Detect which cell encompasses the target text, then output its (X, Y) center coordinate. 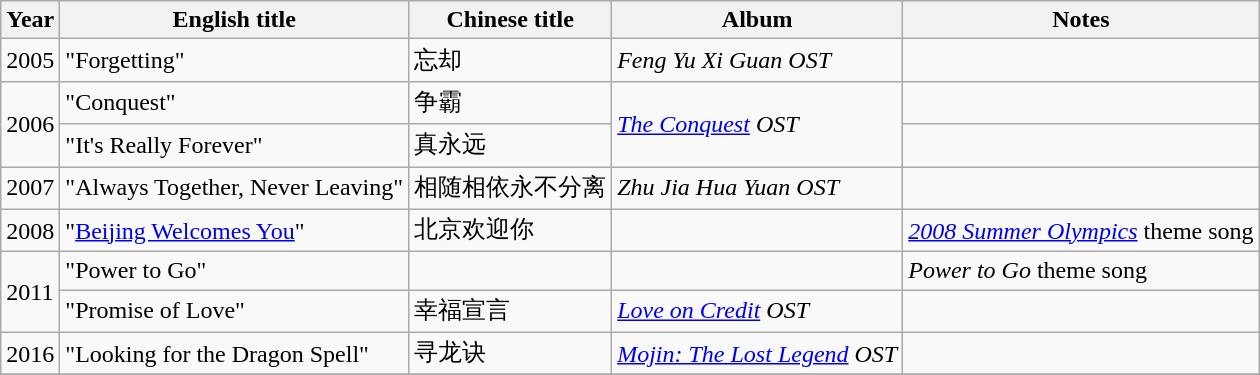
"Power to Go" (234, 271)
"Always Together, Never Leaving" (234, 188)
北京欢迎你 (510, 230)
2007 (30, 188)
Notes (1081, 20)
Mojin: The Lost Legend OST (758, 354)
2008 Summer Olympics theme song (1081, 230)
Love on Credit OST (758, 312)
寻龙诀 (510, 354)
2005 (30, 60)
2016 (30, 354)
"It's Really Forever" (234, 146)
"Looking for the Dragon Spell" (234, 354)
2008 (30, 230)
2006 (30, 124)
忘却 (510, 60)
"Conquest" (234, 102)
"Promise of Love" (234, 312)
Zhu Jia Hua Yuan OST (758, 188)
"Forgetting" (234, 60)
争霸 (510, 102)
真永远 (510, 146)
相随相依永不分离 (510, 188)
Chinese title (510, 20)
"Beijing Welcomes You" (234, 230)
The Conquest OST (758, 124)
Album (758, 20)
Power to Go theme song (1081, 271)
English title (234, 20)
Feng Yu Xi Guan OST (758, 60)
幸福宣言 (510, 312)
Year (30, 20)
2011 (30, 292)
